Identify which cell holds the provided text, then report its (X, Y) central coordinate. 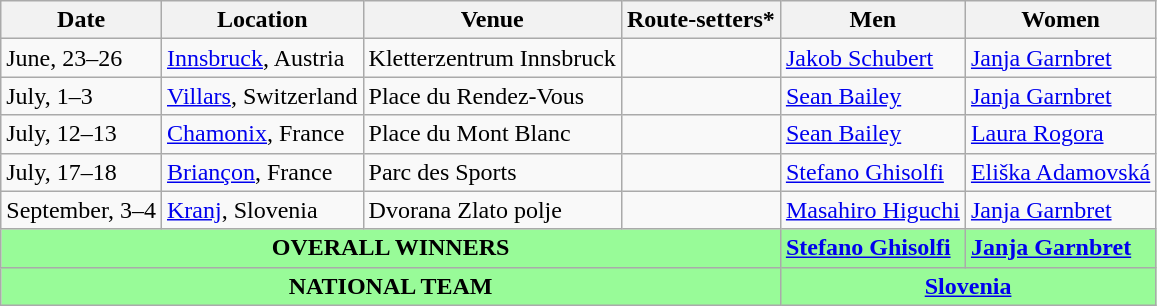
Slovenia (968, 286)
Parc des Sports (492, 172)
Location (262, 20)
September, 3–4 (82, 210)
Place du Mont Blanc (492, 134)
Venue (492, 20)
July, 12–13 (82, 134)
Place du Rendez-Vous (492, 96)
OVERALL WINNERS (391, 248)
NATIONAL TEAM (391, 286)
Briançon, France (262, 172)
Men (872, 20)
Villars, Switzerland (262, 96)
Dvorana Zlato polje (492, 210)
Kletterzentrum Innsbruck (492, 58)
Chamonix, France (262, 134)
June, 23–26 (82, 58)
July, 17–18 (82, 172)
Masahiro Higuchi (872, 210)
Jakob Schubert (872, 58)
Kranj, Slovenia (262, 210)
Eliška Adamovská (1060, 172)
July, 1–3 (82, 96)
Women (1060, 20)
Route-setters* (700, 20)
Laura Rogora (1060, 134)
Date (82, 20)
Innsbruck, Austria (262, 58)
